Find where the given text appears and provide that cell's center as (X, Y) coordinate. 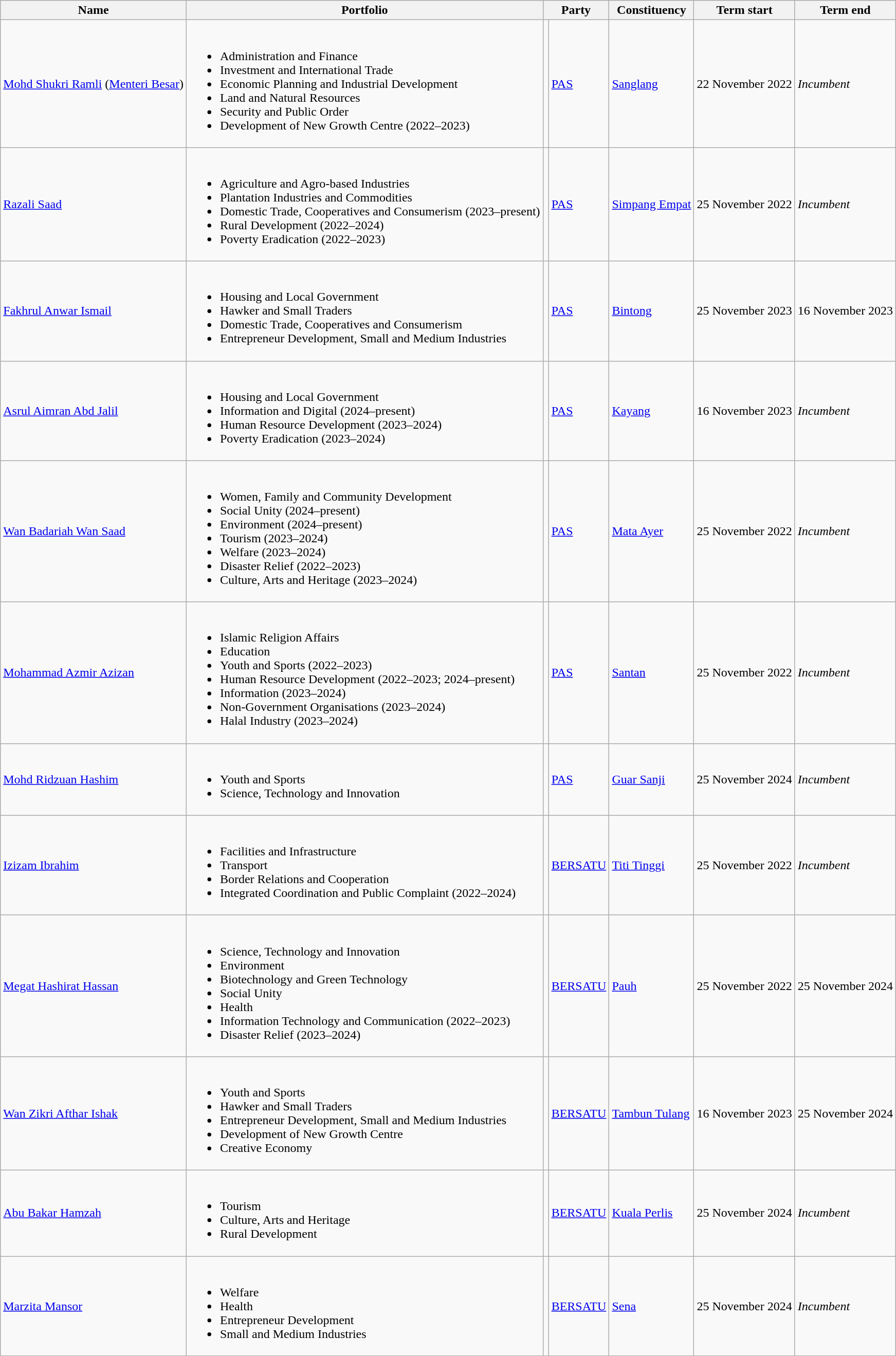
Youth and SportsHawker and Small TradersEntrepreneur Development, Small and Medium IndustriesDevelopment of New Growth CentreCreative Economy (364, 1113)
Name (94, 10)
Youth and SportsScience, Technology and Innovation (364, 779)
Mata Ayer (652, 532)
Term start (744, 10)
Bintong (652, 311)
Izizam Ibrahim (94, 865)
Sanglang (652, 84)
Santan (652, 672)
Wan Badariah Wan Saad (94, 532)
TourismCulture, Arts and HeritageRural Development (364, 1213)
Titi Tinggi (652, 865)
Wan Zikri Afthar Ishak (94, 1113)
Mohd Ridzuan Hashim (94, 779)
Term end (845, 10)
Kayang (652, 411)
Portfolio (364, 10)
Mohd Shukri Ramli (Menteri Besar) (94, 84)
Asrul Aimran Abd Jalil (94, 411)
Housing and Local GovernmentHawker and Small TradersDomestic Trade, Cooperatives and ConsumerismEntrepreneur Development, Small and Medium Industries (364, 311)
Facilities and InfrastructureTransportBorder Relations and CooperationIntegrated Coordination and Public Complaint (2022–2024) (364, 865)
Megat Hashirat Hassan (94, 986)
Razali Saad (94, 205)
Marzita Mansor (94, 1306)
Party (576, 10)
Mohammad Azmir Azizan (94, 672)
Pauh (652, 986)
25 November 2023 (744, 311)
Fakhrul Anwar Ismail (94, 311)
Tambun Tulang (652, 1113)
Simpang Empat (652, 205)
Abu Bakar Hamzah (94, 1213)
Housing and Local GovernmentInformation and Digital (2024–present)Human Resource Development (2023–2024)Poverty Eradication (2023–2024) (364, 411)
Kuala Perlis (652, 1213)
WelfareHealthEntrepreneur DevelopmentSmall and Medium Industries (364, 1306)
Sena (652, 1306)
22 November 2022 (744, 84)
Guar Sanji (652, 779)
Constituency (652, 10)
